Return [x, y] of the center of cell containing provided text 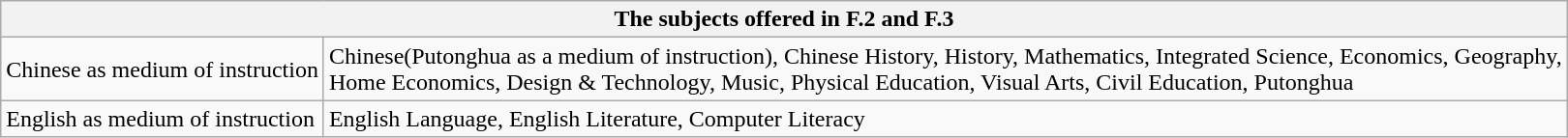
English Language, English Literature, Computer Literacy [945, 119]
The subjects offered in F.2 and F.3 [784, 19]
English as medium of instruction [163, 119]
Chinese as medium of instruction [163, 69]
